Return (X, Y) of the center of cell containing provided text 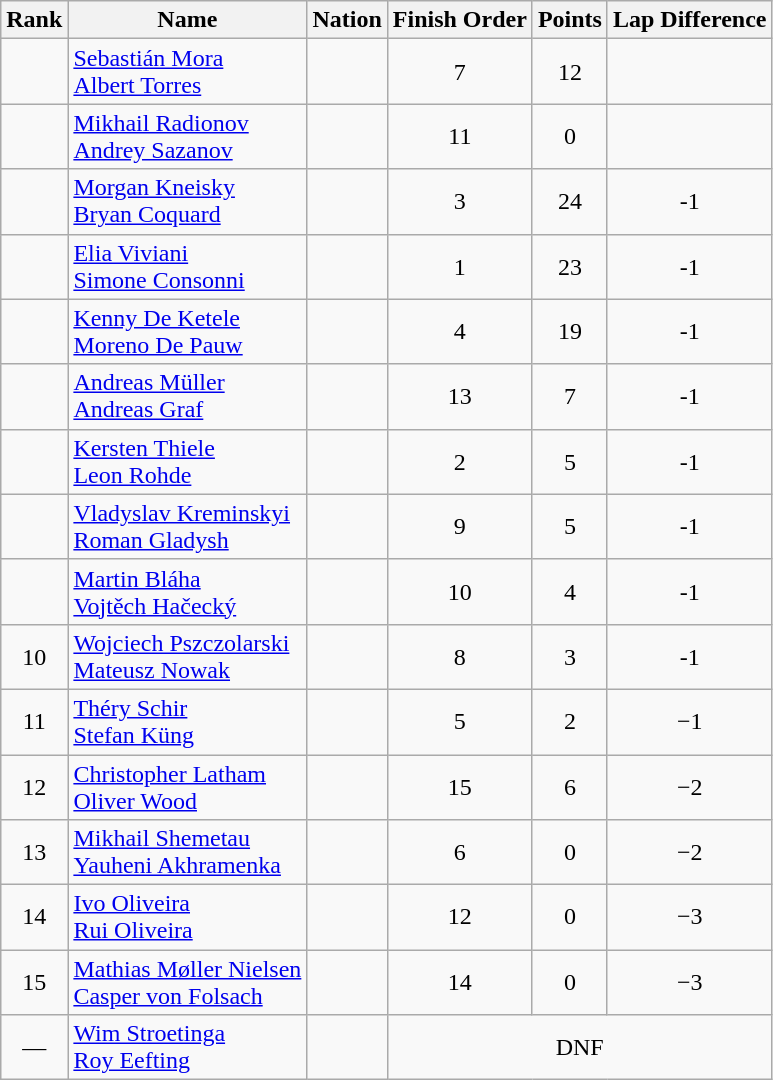
Kersten ThieleLeon Rohde (188, 462)
Andreas MüllerAndreas Graf (188, 396)
Vladyslav KreminskyiRoman Gladysh (188, 526)
Théry SchirStefan Küng (188, 722)
8 (460, 656)
Morgan KneiskyBryan Coquard (188, 202)
Name (188, 20)
Finish Order (460, 20)
Nation (347, 20)
Wojciech PszczolarskiMateusz Nowak (188, 656)
Kenny De KeteleMoreno De Pauw (188, 332)
9 (460, 526)
−1 (690, 722)
DNF (580, 1048)
Points (570, 20)
Mathias Møller NielsenCasper von Folsach (188, 982)
Ivo OliveiraRui Oliveira (188, 918)
1 (460, 266)
Sebastián MoraAlbert Torres (188, 72)
19 (570, 332)
23 (570, 266)
— (34, 1048)
Martin BláhaVojtěch Hačecký (188, 592)
Elia VivianiSimone Consonni (188, 266)
Rank (34, 20)
24 (570, 202)
Christopher LathamOliver Wood (188, 786)
Wim StroetingaRoy Eefting (188, 1048)
Mikhail RadionovAndrey Sazanov (188, 136)
Mikhail ShemetauYauheni Akhramenka (188, 852)
Lap Difference (690, 20)
